Capture the cell that displays the provided text and extract its [X, Y] central coordinate. 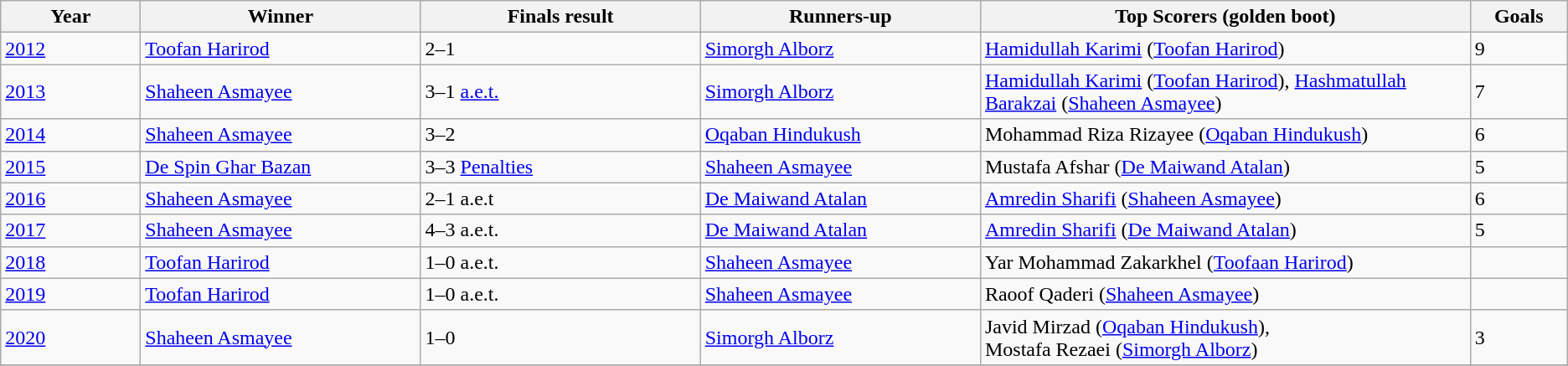
Hamidullah Karimi (Toofan Harirod) [1225, 49]
1–0 [560, 337]
2012 [70, 49]
Runners-up [840, 17]
7 [1519, 92]
2015 [70, 167]
Goals [1519, 17]
2018 [70, 262]
Finals result [560, 17]
Top Scorers (golden boot) [1225, 17]
3–3 Penalties [560, 167]
2013 [70, 92]
4–3 a.e.t. [560, 230]
2016 [70, 198]
Year [70, 17]
Amredin Sharifi (De Maiwand Atalan) [1225, 230]
Oqaban Hindukush [840, 135]
2020 [70, 337]
3–2 [560, 135]
Yar Mohammad Zakarkhel (Toofaan Harirod) [1225, 262]
2–1 [560, 49]
Javid Mirzad (Oqaban Hindukush), Mostafa Rezaei (Simorgh Alborz) [1225, 337]
Mustafa Afshar (De Maiwand Atalan) [1225, 167]
Hamidullah Karimi (Toofan Harirod), Hashmatullah Barakzai (Shaheen Asmayee) [1225, 92]
2014 [70, 135]
2019 [70, 294]
Mohammad Riza Rizayee (Oqaban Hindukush) [1225, 135]
3 [1519, 337]
2017 [70, 230]
De Spin Ghar Bazan [281, 167]
Amredin Sharifi (Shaheen Asmayee) [1225, 198]
Winner [281, 17]
2–1 a.e.t [560, 198]
Raoof Qaderi (Shaheen Asmayee) [1225, 294]
9 [1519, 49]
3–1 a.e.t. [560, 92]
